Detect which cell encompasses the target text, then output its (X, Y) center coordinate. 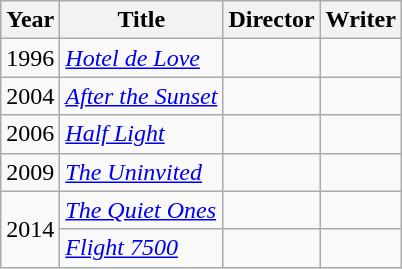
Hotel de Love (142, 58)
2014 (30, 229)
Writer (360, 20)
After the Sunset (142, 96)
The Quiet Ones (142, 210)
1996 (30, 58)
Director (272, 20)
2006 (30, 134)
Flight 7500 (142, 248)
Title (142, 20)
2004 (30, 96)
The Uninvited (142, 172)
2009 (30, 172)
Year (30, 20)
Half Light (142, 134)
